Extract the [X, Y] coordinate from the center of the cell holding the provided text.  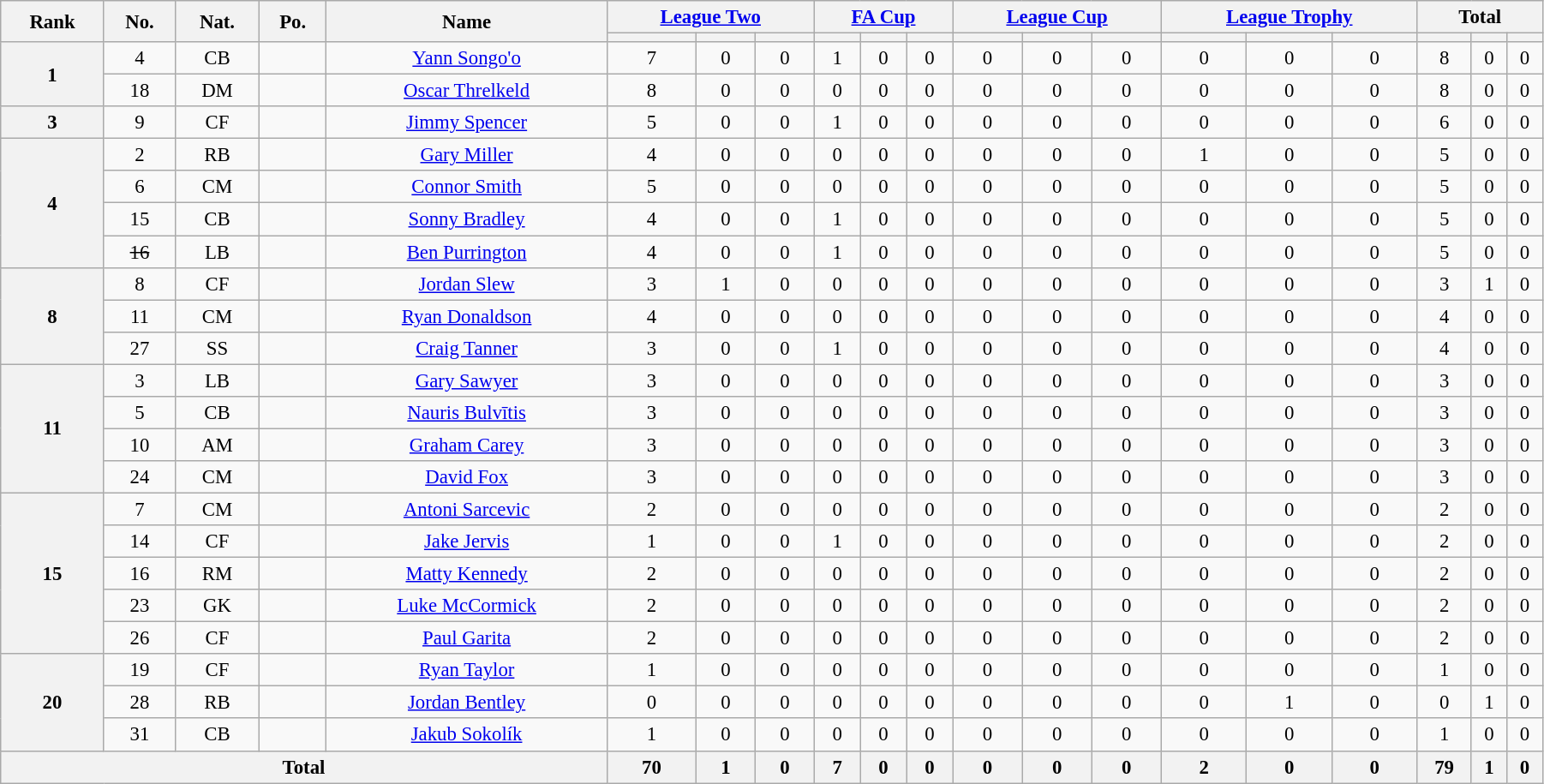
Graham Carey [466, 445]
Nat. [218, 21]
20 [53, 703]
SS [218, 348]
Jakub Sokolík [466, 735]
Jordan Bentley [466, 703]
Craig Tanner [466, 348]
24 [139, 477]
David Fox [466, 477]
19 [139, 670]
28 [139, 703]
Ryan Taylor [466, 670]
Oscar Threlkeld [466, 91]
79 [1445, 767]
Yann Songo'o [466, 58]
Antoni Sarcevic [466, 509]
26 [139, 638]
Matty Kennedy [466, 574]
23 [139, 606]
Nauris Bulvītis [466, 413]
Jake Jervis [466, 542]
League Cup [1057, 17]
10 [139, 445]
DM [218, 91]
Luke McCormick [466, 606]
Sonny Bradley [466, 219]
AM [218, 445]
Paul Garita [466, 638]
League Trophy [1289, 17]
Connor Smith [466, 188]
Ben Purrington [466, 252]
18 [139, 91]
27 [139, 348]
70 [651, 767]
No. [139, 21]
Ryan Donaldson [466, 316]
Jordan Slew [466, 284]
Gary Miller [466, 155]
Name [466, 21]
RM [218, 574]
Gary Sawyer [466, 380]
FA Cup [883, 17]
Po. [293, 21]
Rank [53, 21]
League Two [710, 17]
31 [139, 735]
9 [139, 123]
GK [218, 606]
14 [139, 542]
Jimmy Spencer [466, 123]
